Extract the [X, Y] coordinate from the center of the cell holding the provided text.  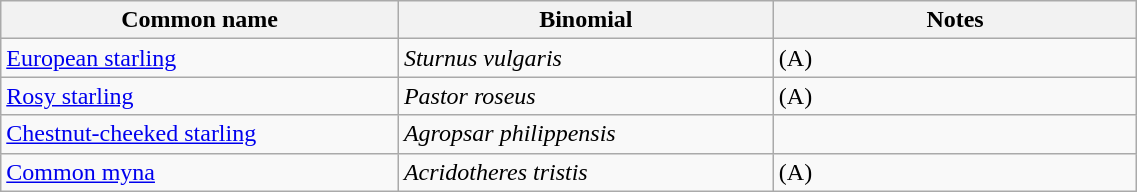
European starling [200, 58]
Agropsar philippensis [586, 134]
Binomial [586, 20]
Rosy starling [200, 96]
Chestnut-cheeked starling [200, 134]
Notes [955, 20]
Common myna [200, 172]
Acridotheres tristis [586, 172]
Sturnus vulgaris [586, 58]
Common name [200, 20]
Pastor roseus [586, 96]
